Detect which cell encompasses the target text, then output its (x, y) center coordinate. 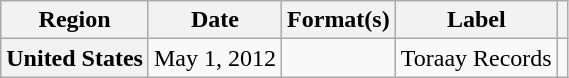
United States (75, 58)
Region (75, 20)
Toraay Records (476, 58)
May 1, 2012 (214, 58)
Format(s) (339, 20)
Label (476, 20)
Date (214, 20)
